Extract the (x, y) coordinate from the center of the cell holding the provided text.  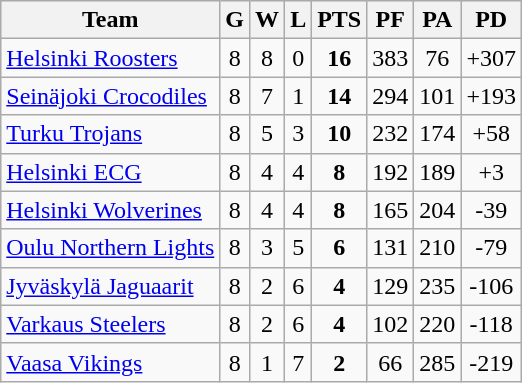
285 (438, 362)
-118 (492, 324)
131 (390, 248)
-106 (492, 286)
+193 (492, 96)
235 (438, 286)
Vaasa Vikings (110, 362)
16 (340, 58)
L (298, 20)
14 (340, 96)
Seinäjoki Crocodiles (110, 96)
Helsinki Roosters (110, 58)
174 (438, 134)
204 (438, 210)
PA (438, 20)
Team (110, 20)
383 (390, 58)
PF (390, 20)
G (235, 20)
129 (390, 286)
102 (390, 324)
10 (340, 134)
Turku Trojans (110, 134)
W (268, 20)
+58 (492, 134)
-79 (492, 248)
Jyväskylä Jaguaarit (110, 286)
220 (438, 324)
PD (492, 20)
165 (390, 210)
192 (390, 172)
232 (390, 134)
Helsinki ECG (110, 172)
189 (438, 172)
+3 (492, 172)
-39 (492, 210)
Varkaus Steelers (110, 324)
-219 (492, 362)
66 (390, 362)
76 (438, 58)
Oulu Northern Lights (110, 248)
101 (438, 96)
294 (390, 96)
Helsinki Wolverines (110, 210)
0 (298, 58)
+307 (492, 58)
210 (438, 248)
PTS (340, 20)
